Identify which cell holds the provided text, then report its (X, Y) central coordinate. 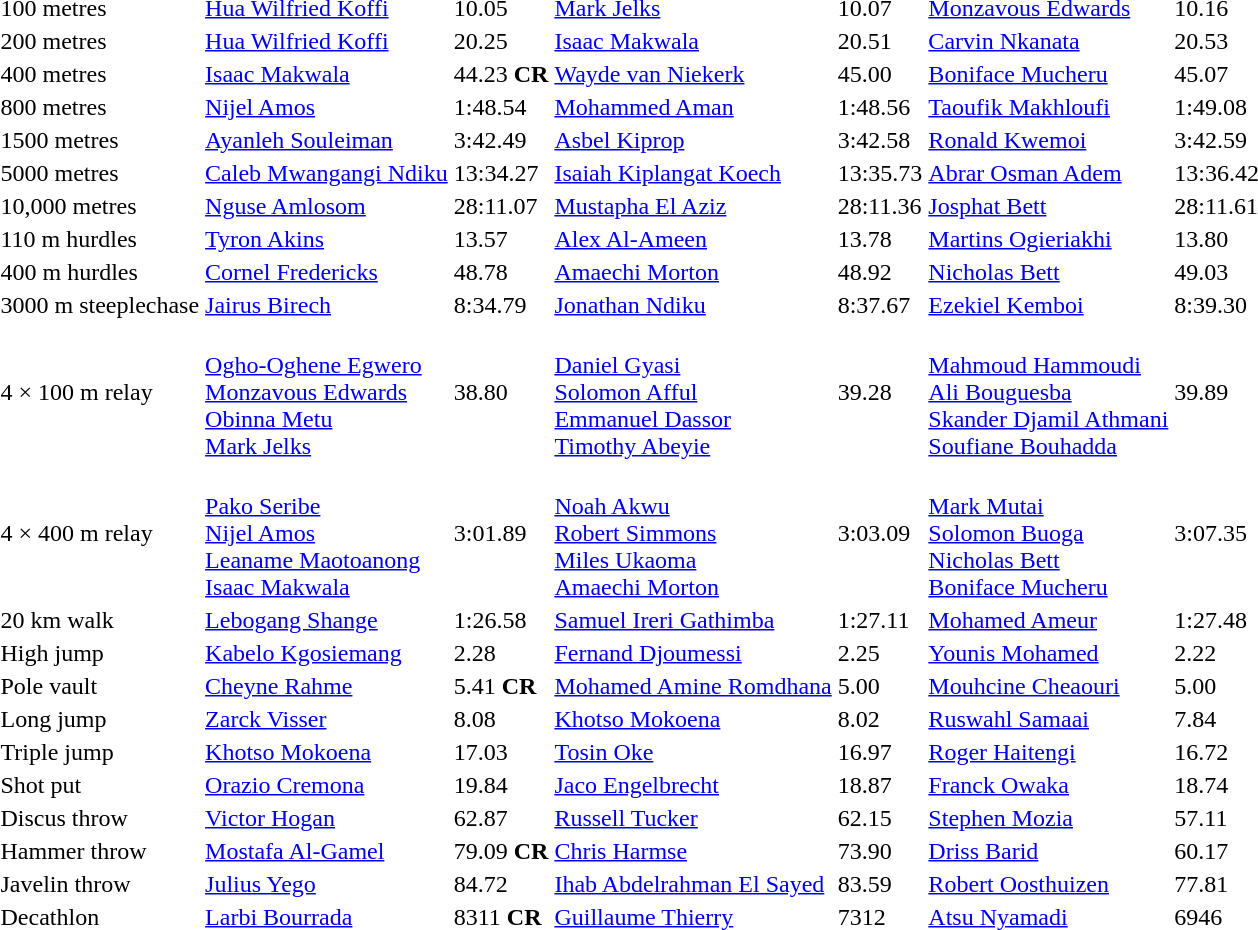
Younis Mohamed (1048, 653)
3:01.89 (501, 533)
Jaco Engelbrecht (693, 785)
38.80 (501, 392)
1:26.58 (501, 620)
17.03 (501, 752)
Cheyne Rahme (327, 686)
Mark MutaiSolomon BuogaNicholas BettBoniface Mucheru (1048, 533)
48.92 (880, 272)
44.23 CR (501, 74)
13.57 (501, 239)
2.25 (880, 653)
13:34.27 (501, 173)
Julius Yego (327, 884)
Asbel Kiprop (693, 140)
45.00 (880, 74)
Mohamed Ameur (1048, 620)
5.41 CR (501, 686)
73.90 (880, 851)
Nguse Amlosom (327, 206)
8.02 (880, 719)
Pako SeribeNijel AmosLeaname MaotoanongIsaac Makwala (327, 533)
83.59 (880, 884)
Orazio Cremona (327, 785)
Nijel Amos (327, 107)
Tyron Akins (327, 239)
Carvin Nkanata (1048, 41)
Ronald Kwemoi (1048, 140)
Russell Tucker (693, 818)
Tosin Oke (693, 752)
Ogho-Oghene EgweroMonzavous EdwardsObinna MetuMark Jelks (327, 392)
Ayanleh Souleiman (327, 140)
28:11.07 (501, 206)
Mohamed Amine Romdhana (693, 686)
Victor Hogan (327, 818)
Jonathan Ndiku (693, 305)
79.09 CR (501, 851)
Robert Oosthuizen (1048, 884)
Fernand Djoumessi (693, 653)
Franck Owaka (1048, 785)
2.28 (501, 653)
39.28 (880, 392)
Mahmoud HammoudiAli BouguesbaSkander Djamil AthmaniSoufiane Bouhadda (1048, 392)
Mostafa Al-Gamel (327, 851)
3:42.49 (501, 140)
3:03.09 (880, 533)
Roger Haitengi (1048, 752)
Nicholas Bett (1048, 272)
Ihab Abdelrahman El Sayed (693, 884)
Amaechi Morton (693, 272)
Chris Harmse (693, 851)
48.78 (501, 272)
1:48.54 (501, 107)
Martins Ogieriakhi (1048, 239)
Driss Barid (1048, 851)
84.72 (501, 884)
Alex Al-Ameen (693, 239)
8.08 (501, 719)
5.00 (880, 686)
20.25 (501, 41)
Taoufik Makhloufi (1048, 107)
Lebogang Shange (327, 620)
Daniel GyasiSolomon AffulEmmanuel DassorTimothy Abeyie (693, 392)
Stephen Mozia (1048, 818)
Caleb Mwangangi Ndiku (327, 173)
Hua Wilfried Koffi (327, 41)
18.87 (880, 785)
Mustapha El Aziz (693, 206)
Abrar Osman Adem (1048, 173)
Jairus Birech (327, 305)
13.78 (880, 239)
1:27.11 (880, 620)
62.87 (501, 818)
Josphat Bett (1048, 206)
8:37.67 (880, 305)
3:42.58 (880, 140)
Mouhcine Cheaouri (1048, 686)
8:34.79 (501, 305)
62.15 (880, 818)
Wayde van Niekerk (693, 74)
1:48.56 (880, 107)
Isaiah Kiplangat Koech (693, 173)
19.84 (501, 785)
13:35.73 (880, 173)
16.97 (880, 752)
28:11.36 (880, 206)
Kabelo Kgosiemang (327, 653)
Zarck Visser (327, 719)
Samuel Ireri Gathimba (693, 620)
Boniface Mucheru (1048, 74)
Noah AkwuRobert SimmonsMiles UkaomaAmaechi Morton (693, 533)
Ezekiel Kemboi (1048, 305)
20.51 (880, 41)
Mohammed Aman (693, 107)
Ruswahl Samaai (1048, 719)
Cornel Fredericks (327, 272)
